Scan for the cell matching the given text and deliver its (X, Y) coordinate at center. 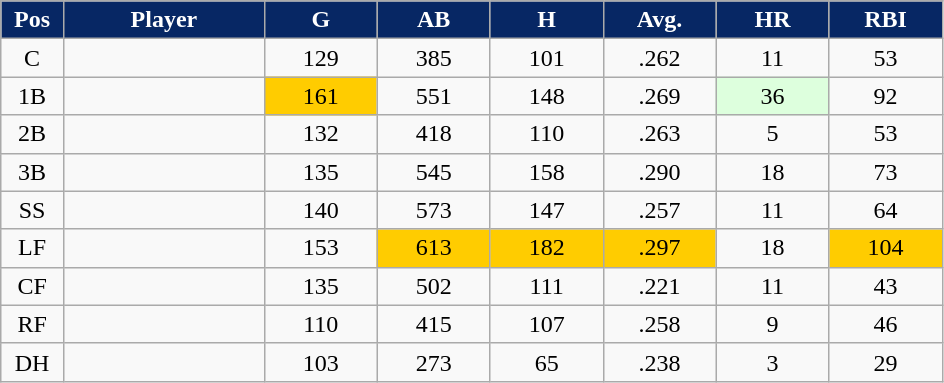
9 (772, 324)
RF (32, 324)
573 (434, 210)
36 (772, 96)
Avg. (660, 20)
.262 (660, 58)
.290 (660, 172)
3 (772, 362)
3B (32, 172)
Player (164, 20)
545 (434, 172)
147 (546, 210)
.221 (660, 286)
AB (434, 20)
101 (546, 58)
Pos (32, 20)
43 (886, 286)
65 (546, 362)
64 (886, 210)
103 (320, 362)
158 (546, 172)
H (546, 20)
SS (32, 210)
HR (772, 20)
153 (320, 248)
273 (434, 362)
502 (434, 286)
415 (434, 324)
161 (320, 96)
111 (546, 286)
.258 (660, 324)
2B (32, 134)
104 (886, 248)
.269 (660, 96)
.263 (660, 134)
RBI (886, 20)
129 (320, 58)
46 (886, 324)
G (320, 20)
385 (434, 58)
418 (434, 134)
551 (434, 96)
148 (546, 96)
613 (434, 248)
29 (886, 362)
107 (546, 324)
C (32, 58)
.297 (660, 248)
5 (772, 134)
LF (32, 248)
140 (320, 210)
.257 (660, 210)
73 (886, 172)
132 (320, 134)
DH (32, 362)
92 (886, 96)
1B (32, 96)
.238 (660, 362)
CF (32, 286)
182 (546, 248)
